Determine the (X, Y) coordinate at the center of the cell enclosing the given text.  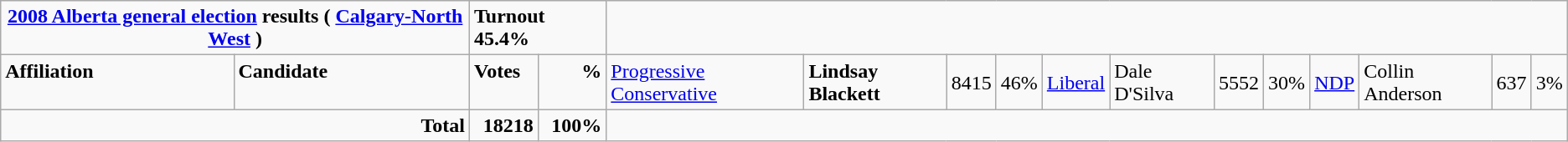
Votes (504, 82)
Progressive Conservative (705, 82)
Candidate (352, 82)
Turnout 45.4% (538, 28)
8415 (972, 82)
Lindsay Blackett (875, 82)
2008 Alberta general election results ( Calgary-North West ) (235, 28)
5552 (1240, 82)
30% (1287, 82)
3% (1550, 82)
18218 (504, 125)
637 (1511, 82)
NDP (1335, 82)
% (572, 82)
Liberal (1075, 82)
Total (235, 125)
Dale D'Silva (1163, 82)
Collin Anderson (1426, 82)
46% (1019, 82)
Affiliation (117, 82)
100% (572, 125)
